Provide the (x, y) coordinate of the cell's center where the given text is located.  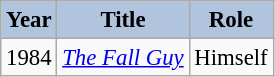
Role (231, 20)
1984 (29, 58)
Year (29, 20)
Title (123, 20)
The Fall Guy (123, 58)
Himself (231, 58)
